Output the (x, y) coordinate of the center of the cell containing the given text.  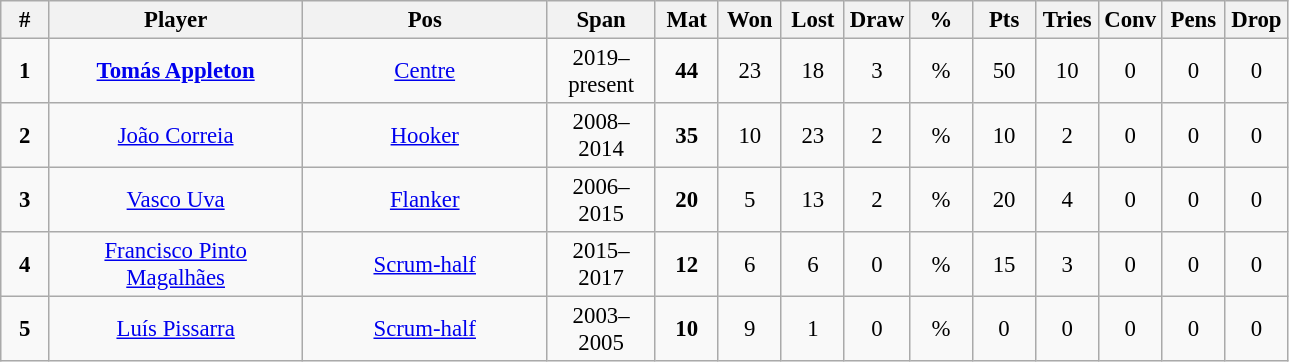
Lost (812, 20)
2008–2014 (601, 136)
Player (176, 20)
13 (812, 200)
João Correia (176, 136)
Conv (1130, 20)
2003–2005 (601, 330)
Won (750, 20)
# (25, 20)
Vasco Uva (176, 200)
50 (1004, 72)
35 (686, 136)
Flanker (424, 200)
Pens (1194, 20)
Tomás Appleton (176, 72)
Centre (424, 72)
15 (1004, 264)
Span (601, 20)
Tries (1068, 20)
Draw (876, 20)
Mat (686, 20)
12 (686, 264)
9 (750, 330)
18 (812, 72)
44 (686, 72)
2006–2015 (601, 200)
Drop (1256, 20)
Francisco Pinto Magalhães (176, 264)
Pts (1004, 20)
Pos (424, 20)
2015–2017 (601, 264)
Luís Pissarra (176, 330)
Hooker (424, 136)
2019–present (601, 72)
